From the cell containing the given text, extract its center point as (X, Y) coordinate. 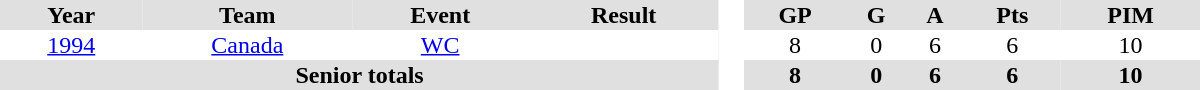
A (934, 15)
WC (440, 45)
GP (795, 15)
Pts (1012, 15)
G (876, 15)
Canada (248, 45)
Result (624, 15)
Team (248, 15)
Year (72, 15)
Event (440, 15)
PIM (1130, 15)
1994 (72, 45)
Senior totals (360, 75)
